Scan for the cell matching the given text and deliver its [X, Y] coordinate at center. 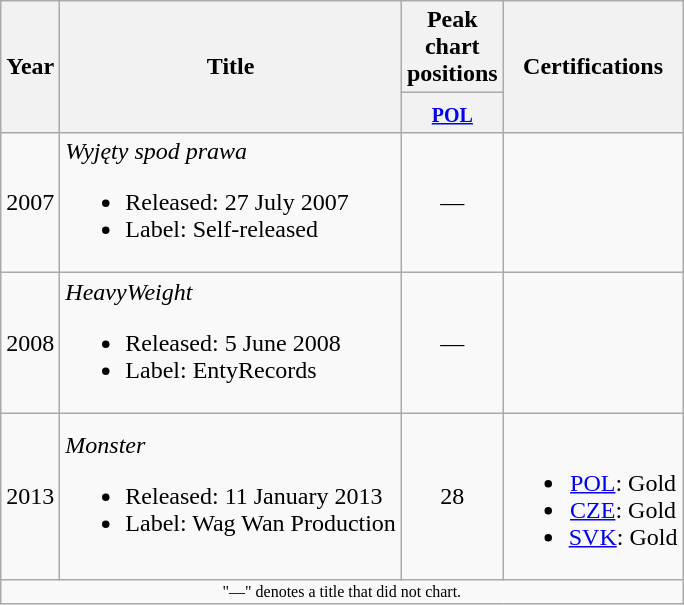
28 [452, 496]
MonsterReleased: 11 January 2013Label: Wag Wan Production [231, 496]
"—" denotes a title that did not chart. [342, 592]
HeavyWeightReleased: 5 June 2008Label: EntyRecords [231, 343]
2013 [30, 496]
2007 [30, 203]
Title [231, 67]
POL [452, 113]
Wyjęty spod prawaReleased: 27 July 2007Label: Self-released [231, 203]
Peak chart positions [452, 47]
Year [30, 67]
Certifications [593, 67]
2008 [30, 343]
POL: GoldCZE: GoldSVK: Gold [593, 496]
